Determine the [x, y] coordinate at the center of the cell enclosing the given text.  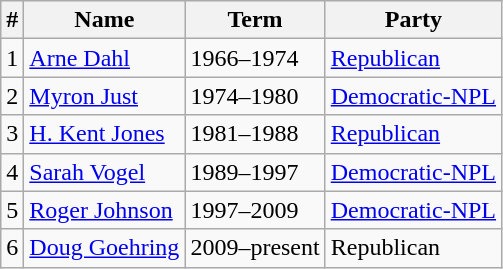
Party [413, 20]
Sarah Vogel [104, 172]
2009–present [255, 248]
2 [12, 96]
4 [12, 172]
H. Kent Jones [104, 134]
6 [12, 248]
1981–1988 [255, 134]
Doug Goehring [104, 248]
1966–1974 [255, 58]
5 [12, 210]
3 [12, 134]
Arne Dahl [104, 58]
Roger Johnson [104, 210]
Term [255, 20]
# [12, 20]
1974–1980 [255, 96]
1997–2009 [255, 210]
Name [104, 20]
1989–1997 [255, 172]
Myron Just [104, 96]
1 [12, 58]
